Pinpoint the cell where the given text exists, returning its [x, y] midpoint coordinate. 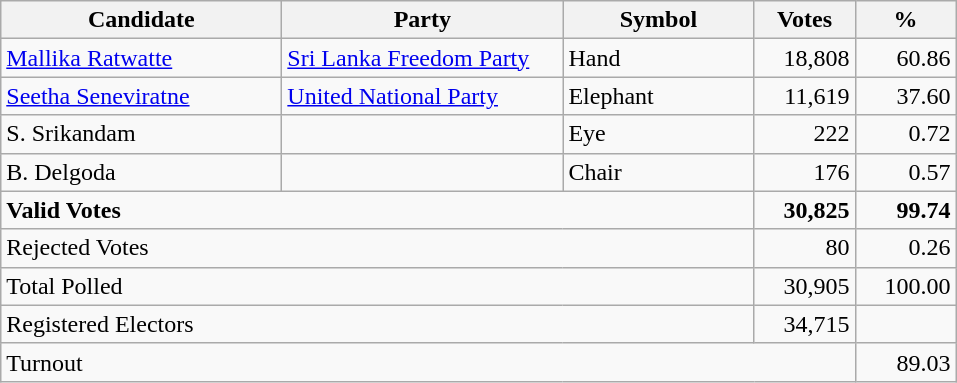
34,715 [804, 324]
Total Polled [378, 286]
Registered Electors [378, 324]
0.72 [906, 134]
18,808 [804, 58]
Seetha Seneviratne [142, 96]
89.03 [906, 362]
100.00 [906, 286]
Eye [658, 134]
0.57 [906, 172]
Hand [658, 58]
Chair [658, 172]
Turnout [428, 362]
Valid Votes [378, 210]
Symbol [658, 20]
176 [804, 172]
30,905 [804, 286]
S. Srikandam [142, 134]
B. Delgoda [142, 172]
Rejected Votes [378, 248]
% [906, 20]
Candidate [142, 20]
United National Party [422, 96]
Votes [804, 20]
30,825 [804, 210]
Party [422, 20]
99.74 [906, 210]
60.86 [906, 58]
Sri Lanka Freedom Party [422, 58]
37.60 [906, 96]
11,619 [804, 96]
Mallika Ratwatte [142, 58]
Elephant [658, 96]
222 [804, 134]
80 [804, 248]
0.26 [906, 248]
